For the text-containing cell, return its midpoint in [X, Y] coordinate format. 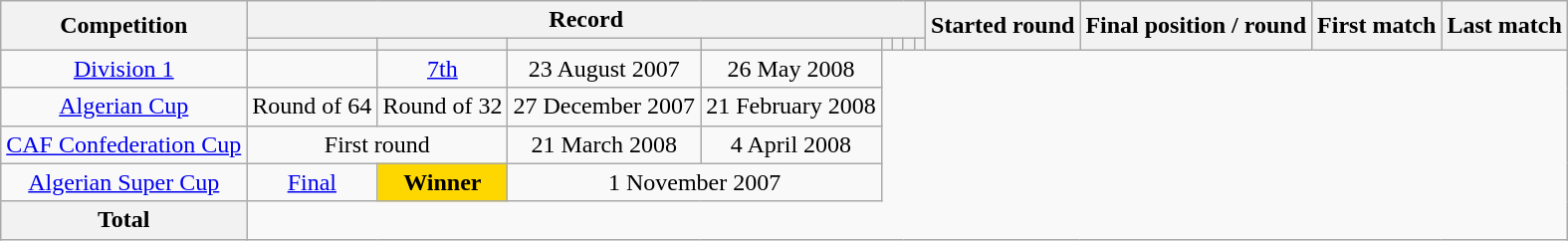
Final position / round [1197, 26]
21 February 2008 [791, 107]
Algerian Cup [123, 107]
Total [123, 220]
21 March 2008 [604, 144]
Competition [123, 26]
Round of 32 [442, 107]
Round of 64 [313, 107]
4 April 2008 [791, 144]
27 December 2007 [604, 107]
Winner [442, 182]
Started round [1004, 26]
First match [1377, 26]
7th [442, 69]
First round [377, 144]
Final [313, 182]
CAF Confederation Cup [123, 144]
1 November 2007 [695, 182]
Last match [1504, 26]
Algerian Super Cup [123, 182]
23 August 2007 [604, 69]
Record [586, 20]
26 May 2008 [791, 69]
Division 1 [123, 69]
